Return the (x, y) coordinate for the center point of the cell that contains the specified text.  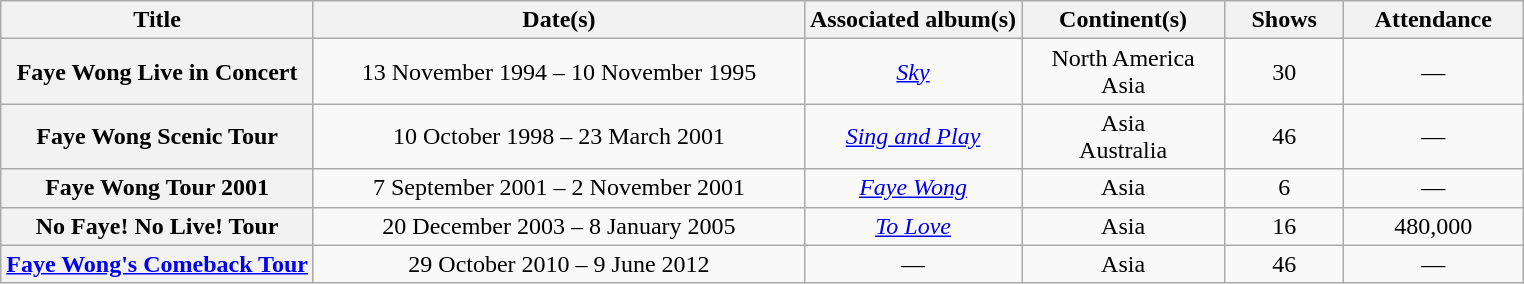
AsiaAustralia (1124, 136)
North AmericaAsia (1124, 72)
30 (1284, 72)
Faye Wong Live in Concert (158, 72)
No Faye! No Live! Tour (158, 226)
Title (158, 20)
13 November 1994 – 10 November 1995 (558, 72)
29 October 2010 – 9 June 2012 (558, 264)
480,000 (1434, 226)
6 (1284, 188)
Sky (912, 72)
10 October 1998 – 23 March 2001 (558, 136)
Faye Wong's Comeback Tour (158, 264)
Date(s) (558, 20)
Associated album(s) (912, 20)
20 December 2003 – 8 January 2005 (558, 226)
Sing and Play (912, 136)
Faye Wong (912, 188)
Shows (1284, 20)
Attendance (1434, 20)
Continent(s) (1124, 20)
16 (1284, 226)
Faye Wong Scenic Tour (158, 136)
Faye Wong Tour 2001 (158, 188)
To Love (912, 226)
7 September 2001 – 2 November 2001 (558, 188)
